Output the [X, Y] coordinate of the center of the cell containing the given text.  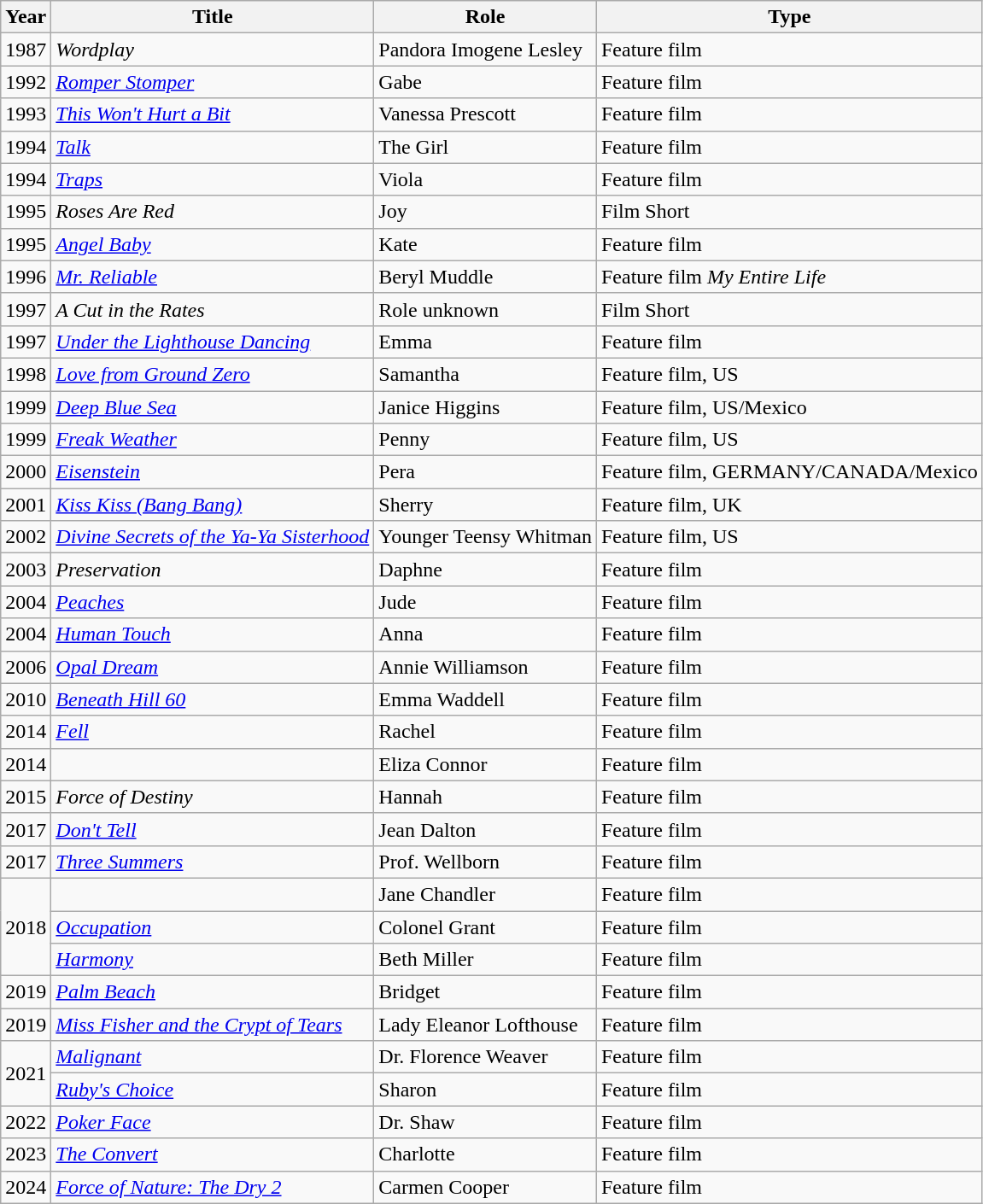
Samantha [485, 374]
2023 [26, 1154]
Three Summers [213, 862]
Charlotte [485, 1154]
Roses Are Red [213, 212]
2003 [26, 570]
Pera [485, 472]
Beneath Hill 60 [213, 699]
A Cut in the Rates [213, 309]
Viola [485, 179]
Sherry [485, 505]
Gabe [485, 82]
Feature film, US/Mexico [789, 407]
Hannah [485, 797]
The Convert [213, 1154]
Opal Dream [213, 667]
Title [213, 17]
Anna [485, 634]
This Won't Hurt a Bit [213, 114]
2006 [26, 667]
Harmony [213, 960]
Lady Eleanor Lofthouse [485, 1025]
2000 [26, 472]
Divine Secrets of the Ya-Ya Sisterhood [213, 537]
Type [789, 17]
Kate [485, 244]
Peaches [213, 602]
1996 [26, 277]
Force of Nature: The Dry 2 [213, 1187]
Janice Higgins [485, 407]
Love from Ground Zero [213, 374]
1987 [26, 50]
Feature film, UK [789, 505]
Traps [213, 179]
Sharon [485, 1090]
Role unknown [485, 309]
Human Touch [213, 634]
Penny [485, 440]
Prof. Wellborn [485, 862]
Colonel Grant [485, 926]
Annie Williamson [485, 667]
Jane Chandler [485, 894]
Dr. Florence Weaver [485, 1057]
Beth Miller [485, 960]
Mr. Reliable [213, 277]
Kiss Kiss (Bang Bang) [213, 505]
Deep Blue Sea [213, 407]
The Girl [485, 147]
1992 [26, 82]
1998 [26, 374]
Malignant [213, 1057]
Palm Beach [213, 992]
Poker Face [213, 1122]
Freak Weather [213, 440]
2010 [26, 699]
Feature film, GERMANY/CANADA/Mexico [789, 472]
2022 [26, 1122]
2021 [26, 1073]
Jude [485, 602]
Daphne [485, 570]
Eisenstein [213, 472]
Emma Waddell [485, 699]
Jean Dalton [485, 829]
Ruby's Choice [213, 1090]
Force of Destiny [213, 797]
Bridget [485, 992]
Wordplay [213, 50]
2015 [26, 797]
Pandora Imogene Lesley [485, 50]
Miss Fisher and the Crypt of Tears [213, 1025]
Romper Stomper [213, 82]
1993 [26, 114]
Feature film My Entire Life [789, 277]
Beryl Muddle [485, 277]
Angel Baby [213, 244]
2018 [26, 926]
Carmen Cooper [485, 1187]
Year [26, 17]
Occupation [213, 926]
Fell [213, 732]
Joy [485, 212]
Under the Lighthouse Dancing [213, 342]
2024 [26, 1187]
Talk [213, 147]
Emma [485, 342]
Dr. Shaw [485, 1122]
Rachel [485, 732]
Younger Teensy Whitman [485, 537]
Don't Tell [213, 829]
Eliza Connor [485, 764]
Preservation [213, 570]
Role [485, 17]
2002 [26, 537]
2001 [26, 505]
Vanessa Prescott [485, 114]
